Return the [x, y] coordinate for the center point of the cell that contains the specified text.  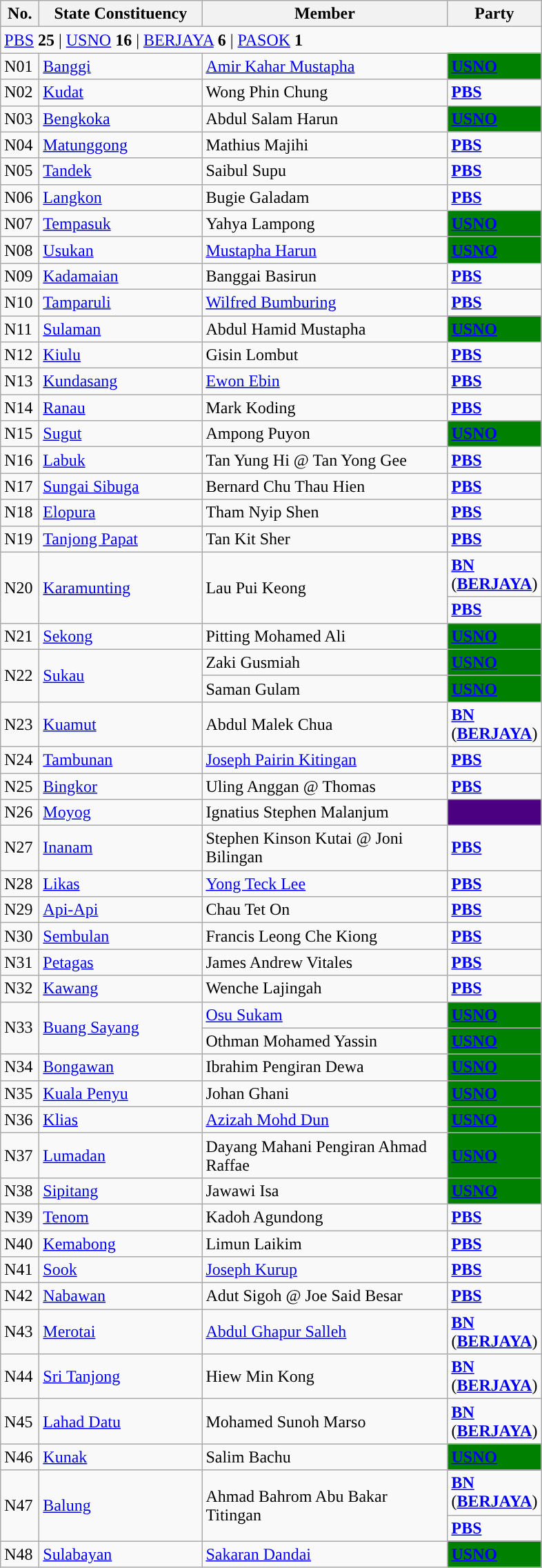
Salim Bachu [325, 1457]
Kadoh Agundong [325, 1217]
Lau Pui Keong [325, 588]
Inanam [121, 848]
Kudat [121, 92]
Pitting Mohamed Ali [325, 636]
Kadamaian [121, 276]
N17 [20, 486]
Abdul Malek Chua [325, 724]
N36 [20, 1120]
N24 [20, 760]
Kemabong [121, 1244]
Sulaman [121, 329]
N10 [20, 302]
N26 [20, 813]
Kuamut [121, 724]
Tandek [121, 171]
N16 [20, 460]
N43 [20, 1331]
Saibul Supu [325, 171]
Sukau [121, 675]
N39 [20, 1217]
Saman Gulam [325, 688]
Othman Mohamed Yassin [325, 1041]
N01 [20, 66]
Nabawan [121, 1296]
N12 [20, 355]
Tempasuk [121, 224]
N29 [20, 910]
Jawawi Isa [325, 1191]
Francis Leong Che Kiong [325, 936]
No. [20, 14]
Banggai Basirun [325, 276]
Ahmad Bahrom Abu Bakar Titingan [325, 1505]
Ibrahim Pengiran Dewa [325, 1067]
Kundasang [121, 381]
Zaki Gusmiah [325, 662]
N31 [20, 962]
N03 [20, 119]
Wenche Lajingah [325, 989]
Abdul Salam Harun [325, 119]
Hiew Min Kong [325, 1377]
Limun Laikim [325, 1244]
Wilfred Bumburing [325, 302]
Party [494, 14]
Mathius Majihi [325, 145]
N11 [20, 329]
Amir Kahar Mustapha [325, 66]
Ignatius Stephen Malanjum [325, 813]
N18 [20, 513]
N22 [20, 675]
Api-Api [121, 910]
Karamunting [121, 588]
N47 [20, 1505]
Balung [121, 1505]
N35 [20, 1093]
Buang Sayang [121, 1028]
N02 [20, 92]
Sembulan [121, 936]
Sulabayan [121, 1554]
Kawang [121, 989]
Moyog [121, 813]
N25 [20, 786]
N44 [20, 1377]
Adut Sigoh @ Joe Said Besar [325, 1296]
N15 [20, 434]
N23 [20, 724]
Gisin Lombut [325, 355]
N40 [20, 1244]
Sungai Sibuga [121, 486]
Abdul Ghapur Salleh [325, 1331]
N33 [20, 1028]
Sipitang [121, 1191]
Matunggong [121, 145]
PBS 25 | USNO 16 | BERJAYA 6 | PASOK 1 [271, 40]
Bongawan [121, 1067]
Klias [121, 1120]
Osu Sukam [325, 1015]
Tan Kit Sher [325, 539]
N05 [20, 171]
Azizah Mohd Dun [325, 1120]
N21 [20, 636]
Stephen Kinson Kutai @ Joni Bilingan [325, 848]
Mark Koding [325, 408]
Lahad Datu [121, 1421]
Tham Nyip Shen [325, 513]
Bernard Chu Thau Hien [325, 486]
N13 [20, 381]
Bingkor [121, 786]
Banggi [121, 66]
Ampong Puyon [325, 434]
Mohamed Sunoh Marso [325, 1421]
N46 [20, 1457]
Tanjong Papat [121, 539]
Kunak [121, 1457]
State Constituency [121, 14]
Dayang Mahani Pengiran Ahmad Raffae [325, 1155]
N27 [20, 848]
Sugut [121, 434]
Sekong [121, 636]
N08 [20, 250]
N32 [20, 989]
Wong Phin Chung [325, 92]
N14 [20, 408]
Labuk [121, 460]
N45 [20, 1421]
N38 [20, 1191]
Tan Yung Hi @ Tan Yong Gee [325, 460]
N20 [20, 588]
Kuala Penyu [121, 1093]
Sook [121, 1270]
Uling Anggan @ Thomas [325, 786]
Tamparuli [121, 302]
Chau Tet On [325, 910]
N07 [20, 224]
Langkon [121, 197]
James Andrew Vitales [325, 962]
Bugie Galadam [325, 197]
Johan Ghani [325, 1093]
Petagas [121, 962]
Usukan [121, 250]
Abdul Hamid Mustapha [325, 329]
Joseph Pairin Kitingan [325, 760]
N37 [20, 1155]
Tambunan [121, 760]
Ewon Ebin [325, 381]
Likas [121, 884]
N48 [20, 1554]
N34 [20, 1067]
N30 [20, 936]
Lumadan [121, 1155]
Ranau [121, 408]
Elopura [121, 513]
N28 [20, 884]
N06 [20, 197]
N19 [20, 539]
Sri Tanjong [121, 1377]
Tenom [121, 1217]
Merotai [121, 1331]
N42 [20, 1296]
Sakaran Dandai [325, 1554]
Yong Teck Lee [325, 884]
N41 [20, 1270]
Yahya Lampong [325, 224]
Member [325, 14]
N04 [20, 145]
Joseph Kurup [325, 1270]
Bengkoka [121, 119]
Kiulu [121, 355]
N09 [20, 276]
Mustapha Harun [325, 250]
